Search for the cell housing the specified text and yield its [X, Y] center coordinate. 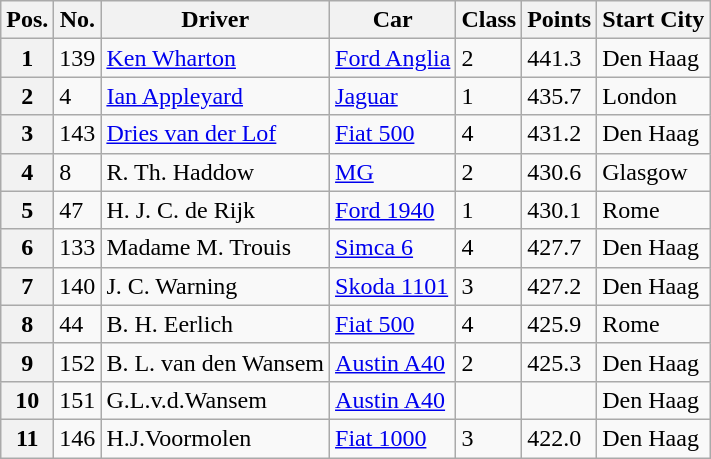
430.6 [560, 172]
No. [78, 20]
6 [28, 248]
London [654, 96]
B. H. Eerlich [216, 324]
B. L. van den Wansem [216, 362]
143 [78, 134]
G.L.v.d.Wansem [216, 400]
47 [78, 210]
431.2 [560, 134]
151 [78, 400]
10 [28, 400]
Pos. [28, 20]
Skoda 1101 [393, 286]
Ken Wharton [216, 58]
9 [28, 362]
425.9 [560, 324]
Start City [654, 20]
Simca 6 [393, 248]
MG [393, 172]
Jaguar [393, 96]
Madame M. Trouis [216, 248]
427.2 [560, 286]
Driver [216, 20]
146 [78, 438]
430.1 [560, 210]
140 [78, 286]
7 [28, 286]
139 [78, 58]
Ian Appleyard [216, 96]
Glasgow [654, 172]
Car [393, 20]
435.7 [560, 96]
Ford Anglia [393, 58]
Fiat 1000 [393, 438]
133 [78, 248]
Dries van der Lof [216, 134]
R. Th. Haddow [216, 172]
H.J.Voormolen [216, 438]
5 [28, 210]
44 [78, 324]
152 [78, 362]
425.3 [560, 362]
Class [489, 20]
427.7 [560, 248]
11 [28, 438]
441.3 [560, 58]
Points [560, 20]
J. C. Warning [216, 286]
Ford 1940 [393, 210]
422.0 [560, 438]
H. J. C. de Rijk [216, 210]
